Output the (x, y) coordinate of the center of the cell containing the given text.  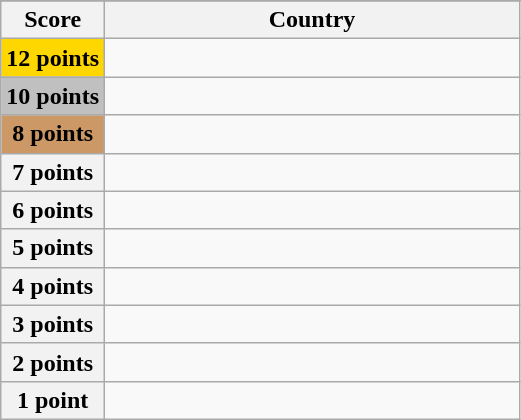
Score (53, 20)
6 points (53, 210)
2 points (53, 362)
5 points (53, 248)
1 point (53, 400)
10 points (53, 96)
7 points (53, 172)
Country (312, 20)
3 points (53, 324)
8 points (53, 134)
12 points (53, 58)
4 points (53, 286)
